For the text-containing cell, return its midpoint in [X, Y] coordinate format. 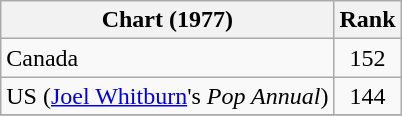
Canada [168, 58]
144 [368, 96]
152 [368, 58]
Chart (1977) [168, 20]
Rank [368, 20]
US (Joel Whitburn's Pop Annual) [168, 96]
